From the cell containing the given text, extract its center point as [X, Y] coordinate. 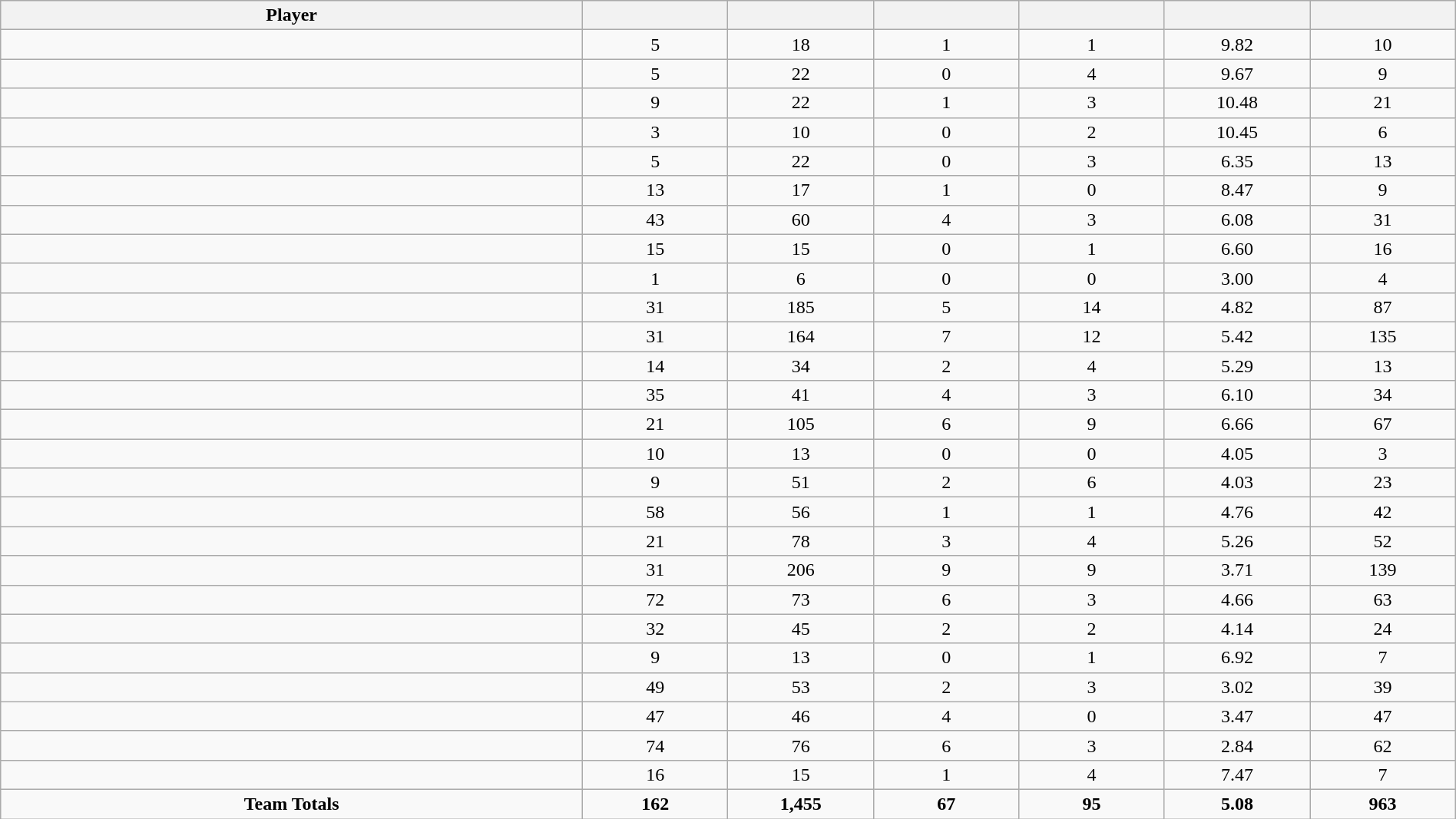
6.08 [1236, 220]
3.00 [1236, 278]
4.05 [1236, 454]
52 [1382, 541]
6.10 [1236, 395]
8.47 [1236, 190]
139 [1382, 570]
76 [800, 745]
9.82 [1236, 45]
963 [1382, 804]
2.84 [1236, 745]
164 [800, 336]
87 [1382, 307]
4.66 [1236, 599]
206 [800, 570]
5.26 [1236, 541]
41 [800, 395]
6.35 [1236, 161]
6.66 [1236, 424]
23 [1382, 483]
105 [800, 424]
10.45 [1236, 132]
17 [800, 190]
53 [800, 687]
49 [656, 687]
Team Totals [292, 804]
43 [656, 220]
51 [800, 483]
6.92 [1236, 658]
35 [656, 395]
39 [1382, 687]
58 [656, 512]
56 [800, 512]
3.02 [1236, 687]
3.47 [1236, 716]
46 [800, 716]
12 [1092, 336]
18 [800, 45]
4.82 [1236, 307]
5.42 [1236, 336]
24 [1382, 629]
74 [656, 745]
62 [1382, 745]
Player [292, 15]
73 [800, 599]
9.67 [1236, 74]
3.71 [1236, 570]
5.08 [1236, 804]
4.14 [1236, 629]
4.03 [1236, 483]
162 [656, 804]
7.47 [1236, 774]
60 [800, 220]
5.29 [1236, 366]
72 [656, 599]
1,455 [800, 804]
78 [800, 541]
45 [800, 629]
185 [800, 307]
4.76 [1236, 512]
42 [1382, 512]
6.60 [1236, 249]
63 [1382, 599]
95 [1092, 804]
10.48 [1236, 103]
135 [1382, 336]
32 [656, 629]
